Return [x, y] of the center of cell containing provided text 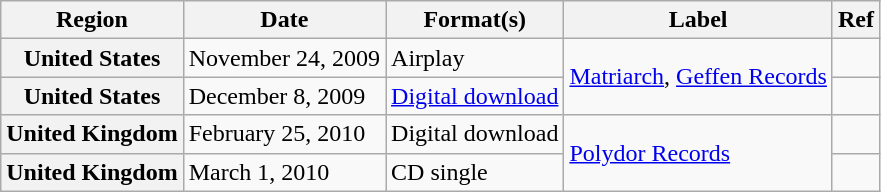
November 24, 2009 [284, 58]
December 8, 2009 [284, 96]
March 1, 2010 [284, 172]
Ref [856, 20]
Format(s) [475, 20]
Matriarch, Geffen Records [698, 77]
Polydor Records [698, 153]
Airplay [475, 58]
Region [92, 20]
CD single [475, 172]
Label [698, 20]
February 25, 2010 [284, 134]
Date [284, 20]
